For the text-containing cell, return its midpoint in [X, Y] coordinate format. 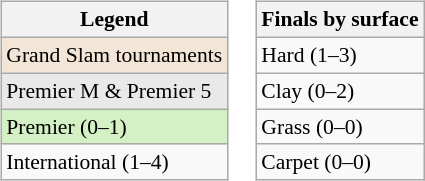
Clay (0–2) [340, 91]
Premier M & Premier 5 [114, 91]
International (1–4) [114, 162]
Grand Slam tournaments [114, 55]
Premier (0–1) [114, 127]
Carpet (0–0) [340, 162]
Hard (1–3) [340, 55]
Grass (0–0) [340, 127]
Legend [114, 20]
Finals by surface [340, 20]
